From the cell containing the given text, extract its center point as [x, y] coordinate. 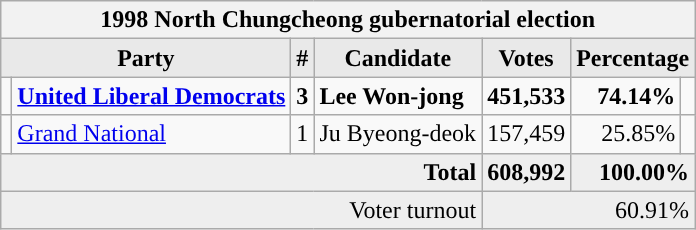
157,459 [526, 134]
Votes [526, 58]
608,992 [526, 172]
Percentage [633, 58]
74.14% [626, 96]
United Liberal Democrats [152, 96]
Grand National [152, 134]
Ju Byeong-deok [398, 134]
100.00% [633, 172]
Voter turnout [242, 210]
1998 North Chungcheong gubernatorial election [348, 20]
3 [302, 96]
451,533 [526, 96]
Candidate [398, 58]
Party [146, 58]
60.91% [588, 210]
Total [242, 172]
25.85% [626, 134]
# [302, 58]
Lee Won-jong [398, 96]
1 [302, 134]
